Search for the cell housing the specified text and yield its [x, y] center coordinate. 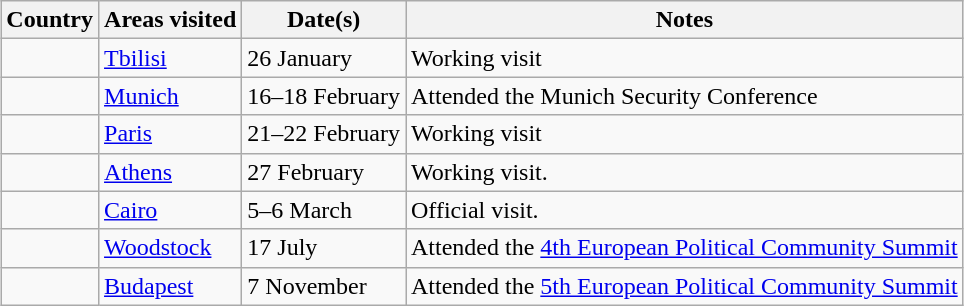
Date(s) [324, 20]
Attended the 4th European Political Community Summit [685, 248]
Official visit. [685, 210]
7 November [324, 286]
Areas visited [170, 20]
Attended the Munich Security Conference [685, 96]
Attended the 5th European Political Community Summit [685, 286]
Budapest [170, 286]
21–22 February [324, 134]
Tbilisi [170, 58]
16–18 February [324, 96]
Athens [170, 172]
Cairo [170, 210]
Country [50, 20]
Woodstock [170, 248]
Munich [170, 96]
26 January [324, 58]
Notes [685, 20]
Working visit. [685, 172]
27 February [324, 172]
17 July [324, 248]
Paris [170, 134]
5–6 March [324, 210]
